Determine the (X, Y) coordinate at the center of the cell enclosing the given text.  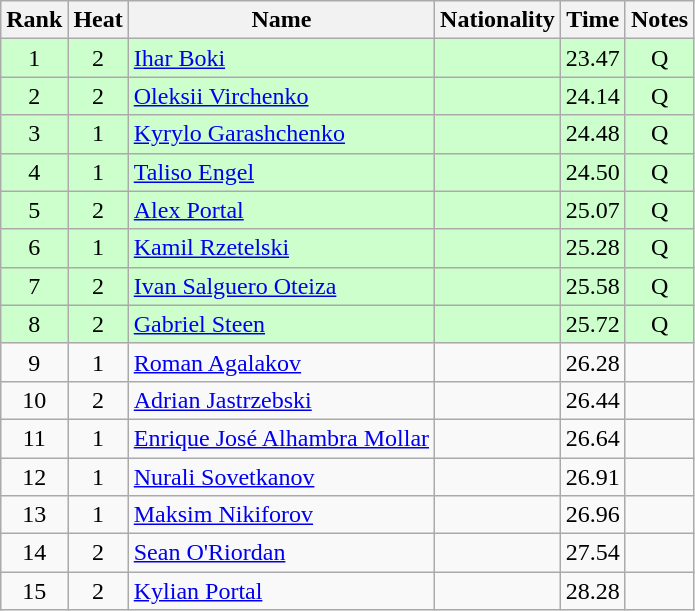
10 (34, 400)
Oleksii Virchenko (281, 96)
27.54 (592, 553)
Roman Agalakov (281, 362)
25.72 (592, 324)
26.64 (592, 438)
Heat (98, 20)
Alex Portal (281, 210)
12 (34, 477)
Kyrylo Garashchenko (281, 134)
Name (281, 20)
Maksim Nikiforov (281, 515)
Gabriel Steen (281, 324)
Nurali Sovetkanov (281, 477)
Sean O'Riordan (281, 553)
25.28 (592, 248)
Kamil Rzetelski (281, 248)
28.28 (592, 591)
25.58 (592, 286)
Ivan Salguero Oteiza (281, 286)
Taliso Engel (281, 172)
24.14 (592, 96)
6 (34, 248)
Rank (34, 20)
7 (34, 286)
26.96 (592, 515)
9 (34, 362)
26.91 (592, 477)
15 (34, 591)
11 (34, 438)
4 (34, 172)
26.44 (592, 400)
Time (592, 20)
24.50 (592, 172)
Ihar Boki (281, 58)
Adrian Jastrzebski (281, 400)
5 (34, 210)
Notes (659, 20)
23.47 (592, 58)
25.07 (592, 210)
Nationality (498, 20)
Kylian Portal (281, 591)
13 (34, 515)
3 (34, 134)
26.28 (592, 362)
8 (34, 324)
14 (34, 553)
24.48 (592, 134)
Enrique José Alhambra Mollar (281, 438)
